From the cell containing the given text, extract its center point as (x, y) coordinate. 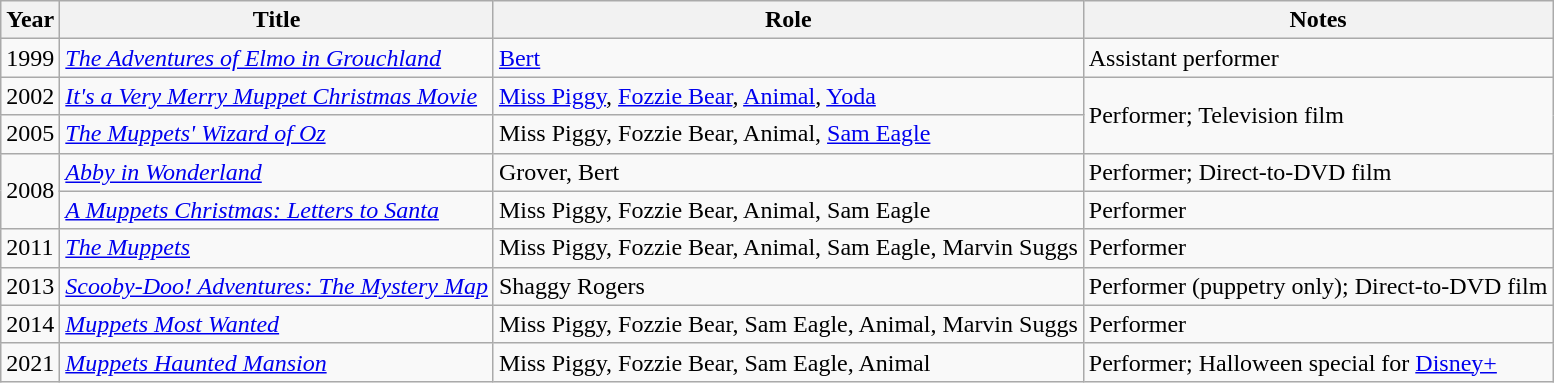
2021 (30, 362)
Notes (1318, 20)
Performer (puppetry only); Direct-to-DVD film (1318, 286)
The Muppets (277, 248)
1999 (30, 58)
The Adventures of Elmo in Grouchland (277, 58)
Miss Piggy, Fozzie Bear, Sam Eagle, Animal, Marvin Suggs (788, 324)
Scooby-Doo! Adventures: The Mystery Map (277, 286)
2005 (30, 134)
Miss Piggy, Fozzie Bear, Animal, Sam Eagle, Marvin Suggs (788, 248)
Performer; Direct-to-DVD film (1318, 172)
A Muppets Christmas: Letters to Santa (277, 210)
Performer; Television film (1318, 115)
Performer; Halloween special for Disney+ (1318, 362)
2011 (30, 248)
Muppets Haunted Mansion (277, 362)
2013 (30, 286)
2014 (30, 324)
Assistant performer (1318, 58)
Shaggy Rogers (788, 286)
Grover, Bert (788, 172)
Muppets Most Wanted (277, 324)
Miss Piggy, Fozzie Bear, Sam Eagle, Animal (788, 362)
The Muppets' Wizard of Oz (277, 134)
Title (277, 20)
Abby in Wonderland (277, 172)
Bert (788, 58)
Year (30, 20)
Role (788, 20)
2002 (30, 96)
2008 (30, 191)
It's a Very Merry Muppet Christmas Movie (277, 96)
Miss Piggy, Fozzie Bear, Animal, Yoda (788, 96)
